For the text-containing cell, return its midpoint in (X, Y) coordinate format. 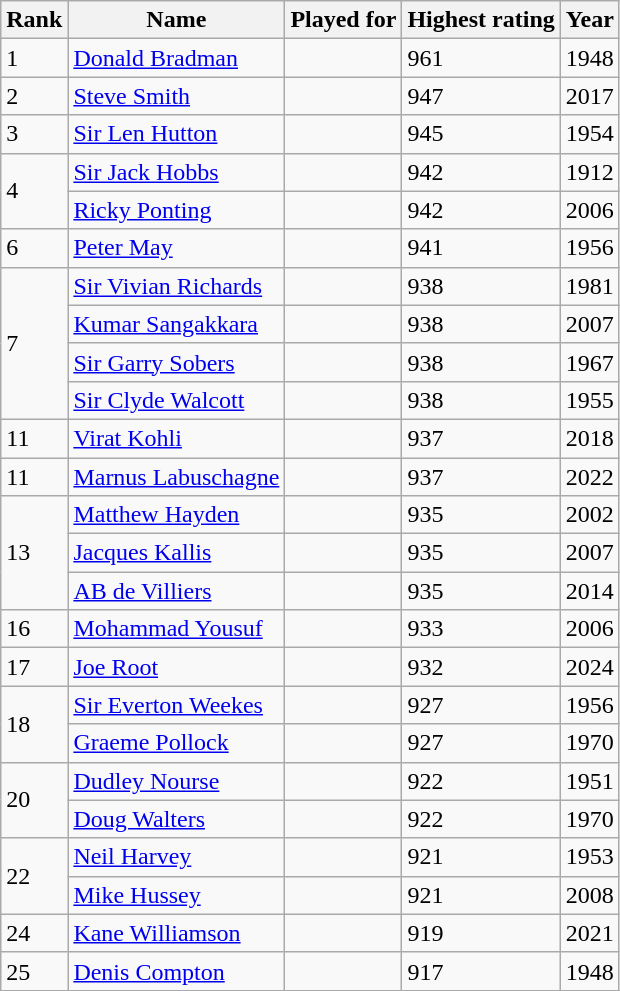
24 (34, 933)
Virat Kohli (176, 438)
945 (481, 134)
1967 (590, 362)
Neil Harvey (176, 857)
Mike Hussey (176, 895)
13 (34, 553)
1 (34, 58)
3 (34, 134)
Mohammad Yousuf (176, 629)
Peter May (176, 248)
Matthew Hayden (176, 515)
2008 (590, 895)
1954 (590, 134)
Denis Compton (176, 971)
Donald Bradman (176, 58)
Sir Everton Weekes (176, 705)
1953 (590, 857)
947 (481, 96)
Sir Jack Hobbs (176, 172)
Graeme Pollock (176, 743)
1955 (590, 400)
Kumar Sangakkara (176, 324)
17 (34, 667)
AB de Villiers (176, 591)
18 (34, 724)
941 (481, 248)
6 (34, 248)
Year (590, 20)
Steve Smith (176, 96)
2021 (590, 933)
Sir Garry Sobers (176, 362)
Doug Walters (176, 819)
22 (34, 876)
932 (481, 667)
917 (481, 971)
Joe Root (176, 667)
7 (34, 343)
Played for (344, 20)
Rank (34, 20)
2 (34, 96)
Sir Vivian Richards (176, 286)
Marnus Labuschagne (176, 477)
2014 (590, 591)
2002 (590, 515)
Sir Len Hutton (176, 134)
1912 (590, 172)
961 (481, 58)
25 (34, 971)
2017 (590, 96)
Ricky Ponting (176, 210)
2018 (590, 438)
933 (481, 629)
20 (34, 800)
Jacques Kallis (176, 553)
Sir Clyde Walcott (176, 400)
Dudley Nourse (176, 781)
2022 (590, 477)
2024 (590, 667)
4 (34, 191)
Kane Williamson (176, 933)
Highest rating (481, 20)
1951 (590, 781)
Name (176, 20)
16 (34, 629)
1981 (590, 286)
919 (481, 933)
